From the cell containing the given text, extract its center point as (X, Y) coordinate. 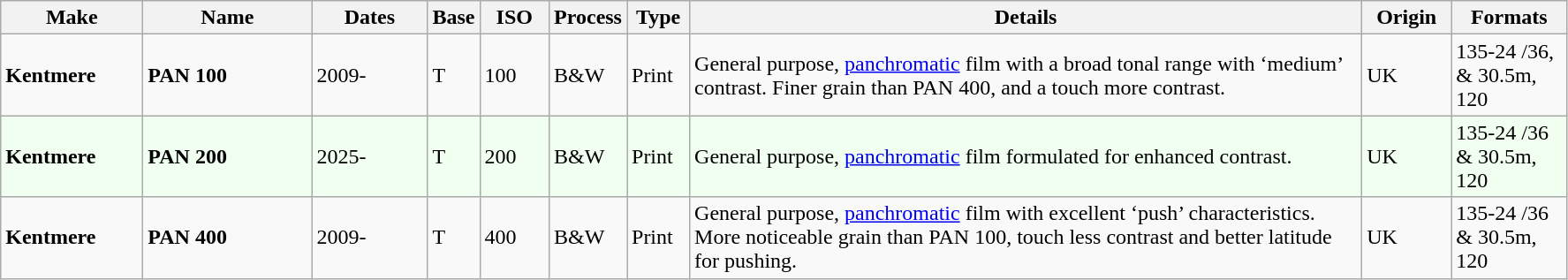
Details (1026, 18)
PAN 400 (228, 238)
Origin (1406, 18)
Make (72, 18)
General purpose, panchromatic film formulated for enhanced contrast. (1026, 156)
2025- (369, 156)
Type (659, 18)
Base (454, 18)
PAN 100 (228, 75)
Formats (1509, 18)
400 (514, 238)
PAN 200 (228, 156)
General purpose, panchromatic film with a broad tonal range with ‘medium’ contrast. Finer grain than PAN 400, and a touch more contrast. (1026, 75)
Dates (369, 18)
200 (514, 156)
Name (228, 18)
135-24 /36, & 30.5m, 120 (1509, 75)
Process (588, 18)
ISO (514, 18)
100 (514, 75)
